From the cell containing the given text, extract its center point as (X, Y) coordinate. 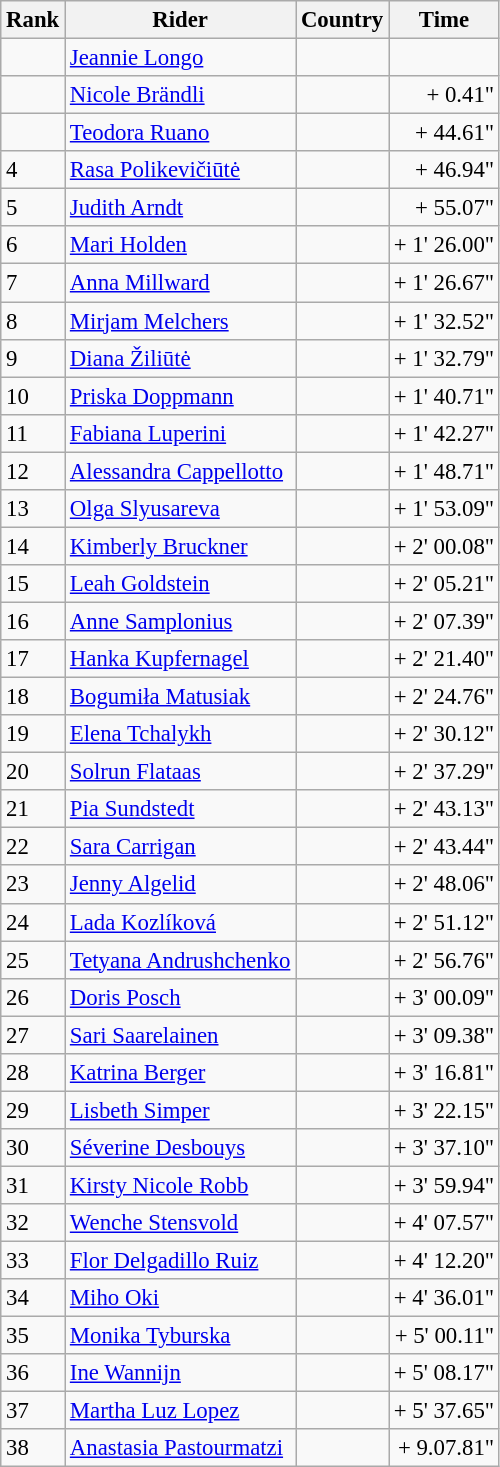
+ 3' 22.15" (444, 1110)
13 (33, 509)
37 (33, 1411)
Priska Doppmann (180, 396)
12 (33, 471)
5 (33, 208)
+ 3' 16.81" (444, 1073)
+ 3' 09.38" (444, 1035)
Jeannie Longo (180, 58)
+ 5' 00.11" (444, 1336)
7 (33, 283)
Time (444, 20)
+ 3' 00.09" (444, 997)
24 (33, 922)
Alessandra Cappellotto (180, 471)
Anne Samplonius (180, 621)
Katrina Berger (180, 1073)
17 (33, 659)
Jenny Algelid (180, 885)
Hanka Kupfernagel (180, 659)
+ 2' 21.40" (444, 659)
20 (33, 772)
+ 5' 37.65" (444, 1411)
+ 1' 40.71" (444, 396)
30 (33, 1148)
Nicole Brändli (180, 95)
6 (33, 245)
+ 3' 37.10" (444, 1148)
+ 2' 56.76" (444, 960)
4 (33, 170)
35 (33, 1336)
33 (33, 1261)
32 (33, 1223)
Diana Žiliūtė (180, 358)
29 (33, 1110)
25 (33, 960)
+ 1' 26.00" (444, 245)
Tetyana Andrushchenko (180, 960)
+ 0.41" (444, 95)
9 (33, 358)
+ 1' 32.52" (444, 321)
Rank (33, 20)
+ 1' 48.71" (444, 471)
Solrun Flataas (180, 772)
+ 2' 51.12" (444, 922)
Ine Wannijn (180, 1373)
Judith Arndt (180, 208)
+ 2' 05.21" (444, 584)
+ 44.61" (444, 133)
Lada Kozlíková (180, 922)
Kirsty Nicole Robb (180, 1185)
+ 2' 43.13" (444, 809)
36 (33, 1373)
Rider (180, 20)
+ 46.94" (444, 170)
22 (33, 847)
+ 1' 26.67" (444, 283)
Sara Carrigan (180, 847)
Country (342, 20)
26 (33, 997)
+ 1' 32.79" (444, 358)
+ 2' 48.06" (444, 885)
Miho Oki (180, 1298)
Kimberly Bruckner (180, 546)
Fabiana Luperini (180, 433)
+ 2' 43.44" (444, 847)
16 (33, 621)
18 (33, 697)
+ 5' 08.17" (444, 1373)
Bogumiła Matusiak (180, 697)
31 (33, 1185)
Anna Millward (180, 283)
Lisbeth Simper (180, 1110)
14 (33, 546)
+ 2' 07.39" (444, 621)
+ 2' 37.29" (444, 772)
+ 2' 30.12" (444, 734)
+ 4' 07.57" (444, 1223)
23 (33, 885)
21 (33, 809)
Flor Delgadillo Ruiz (180, 1261)
Pia Sundstedt (180, 809)
Mirjam Melchers (180, 321)
Sari Saarelainen (180, 1035)
+ 3' 59.94" (444, 1185)
Leah Goldstein (180, 584)
10 (33, 396)
Séverine Desbouys (180, 1148)
Doris Posch (180, 997)
34 (33, 1298)
Martha Luz Lopez (180, 1411)
8 (33, 321)
Elena Tchalykh (180, 734)
Teodora Ruano (180, 133)
+ 55.07" (444, 208)
+ 2' 00.08" (444, 546)
Wenche Stensvold (180, 1223)
+ 1' 53.09" (444, 509)
11 (33, 433)
Rasa Polikevičiūtė (180, 170)
15 (33, 584)
19 (33, 734)
+ 2' 24.76" (444, 697)
Mari Holden (180, 245)
27 (33, 1035)
28 (33, 1073)
+ 1' 42.27" (444, 433)
+ 4' 12.20" (444, 1261)
+ 4' 36.01" (444, 1298)
Monika Tyburska (180, 1336)
Olga Slyusareva (180, 509)
